Identify which cell holds the provided text, then report its [X, Y] central coordinate. 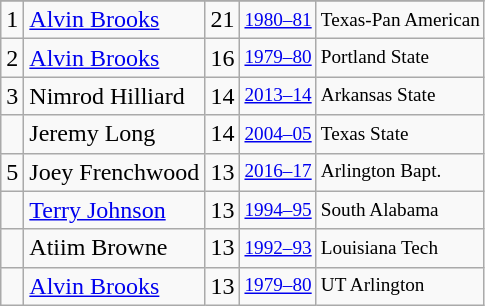
Jeremy Long [114, 134]
21 [222, 20]
Texas-Pan American [400, 20]
Portland State [400, 58]
3 [12, 96]
2016–17 [278, 172]
2013–14 [278, 96]
Louisiana Tech [400, 248]
2 [12, 58]
1994–95 [278, 210]
5 [12, 172]
Arkansas State [400, 96]
1 [12, 20]
Joey Frenchwood [114, 172]
Arlington Bapt. [400, 172]
Texas State [400, 134]
Atiim Browne [114, 248]
South Alabama [400, 210]
1992–93 [278, 248]
UT Arlington [400, 286]
2004–05 [278, 134]
1980–81 [278, 20]
16 [222, 58]
Nimrod Hilliard [114, 96]
Terry Johnson [114, 210]
